Return the [X, Y] coordinate for the center point of the cell that contains the specified text.  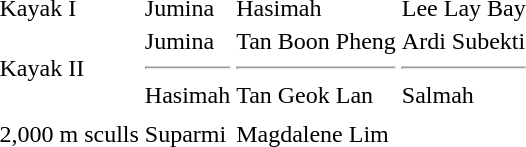
Jumina Hasimah [187, 68]
Tan Boon Pheng Tan Geok Lan [316, 68]
